Return the [x, y] coordinate for the center point of the cell that contains the specified text.  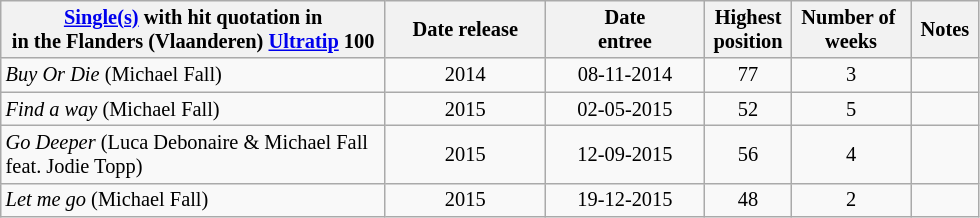
4 [850, 155]
52 [748, 109]
Notes [946, 30]
Date entree [625, 30]
48 [748, 200]
08-11-2014 [625, 75]
Go Deeper (Luca Debonaire & Michael Fall feat. Jodie Topp) [194, 155]
Date release [465, 30]
Highest position [748, 30]
Buy Or Die (Michael Fall) [194, 75]
Number of weeks [850, 30]
Let me go (Michael Fall) [194, 200]
2014 [465, 75]
19-12-2015 [625, 200]
12-09-2015 [625, 155]
02-05-2015 [625, 109]
56 [748, 155]
2 [850, 200]
77 [748, 75]
5 [850, 109]
Single(s) with hit quotation in in the Flanders (Vlaanderen) Ultratip 100 [194, 30]
3 [850, 75]
Find a way (Michael Fall) [194, 109]
